Provide the [X, Y] coordinate of the cell's center where the given text is located.  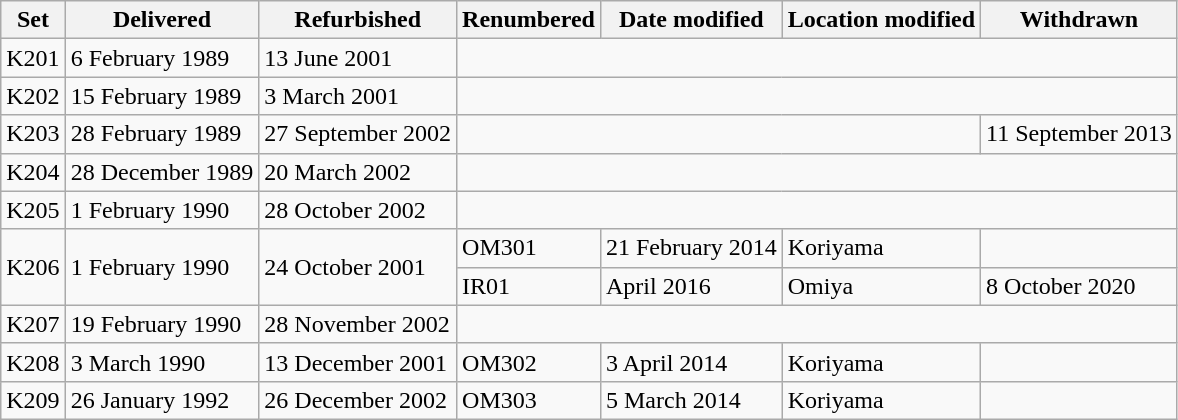
5 March 2014 [691, 400]
28 February 1989 [162, 134]
24 October 2001 [358, 267]
K201 [33, 58]
6 February 1989 [162, 58]
Delivered [162, 20]
OM301 [529, 248]
Refurbished [358, 20]
19 February 1990 [162, 324]
20 March 2002 [358, 172]
8 October 2020 [1080, 286]
K204 [33, 172]
Withdrawn [1080, 20]
11 September 2013 [1080, 134]
Date modified [691, 20]
27 September 2002 [358, 134]
K209 [33, 400]
OM302 [529, 362]
K203 [33, 134]
Location modified [881, 20]
15 February 1989 [162, 96]
K206 [33, 267]
Renumbered [529, 20]
K202 [33, 96]
3 March 1990 [162, 362]
28 October 2002 [358, 210]
28 December 1989 [162, 172]
13 December 2001 [358, 362]
K207 [33, 324]
Set [33, 20]
26 December 2002 [358, 400]
IR01 [529, 286]
Omiya [881, 286]
April 2016 [691, 286]
K208 [33, 362]
28 November 2002 [358, 324]
OM303 [529, 400]
3 April 2014 [691, 362]
21 February 2014 [691, 248]
K205 [33, 210]
13 June 2001 [358, 58]
3 March 2001 [358, 96]
26 January 1992 [162, 400]
